Scan for the cell matching the given text and deliver its [X, Y] coordinate at center. 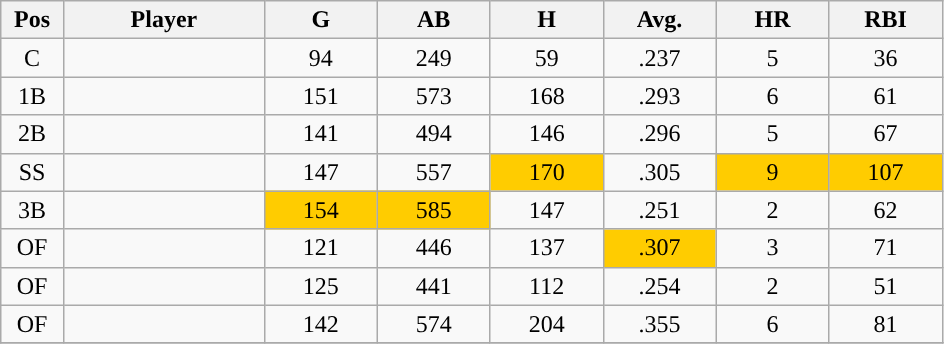
71 [886, 248]
573 [434, 96]
67 [886, 134]
.305 [660, 172]
557 [434, 172]
51 [886, 286]
1B [32, 96]
3B [32, 210]
Avg. [660, 20]
36 [886, 58]
61 [886, 96]
2B [32, 134]
9 [772, 172]
.254 [660, 286]
C [32, 58]
.237 [660, 58]
SS [32, 172]
146 [546, 134]
.251 [660, 210]
Player [164, 20]
.296 [660, 134]
446 [434, 248]
3 [772, 248]
G [320, 20]
441 [434, 286]
125 [320, 286]
141 [320, 134]
170 [546, 172]
Pos [32, 20]
204 [546, 324]
107 [886, 172]
.307 [660, 248]
249 [434, 58]
121 [320, 248]
137 [546, 248]
.355 [660, 324]
585 [434, 210]
574 [434, 324]
RBI [886, 20]
154 [320, 210]
H [546, 20]
494 [434, 134]
94 [320, 58]
112 [546, 286]
HR [772, 20]
AB [434, 20]
81 [886, 324]
151 [320, 96]
168 [546, 96]
59 [546, 58]
142 [320, 324]
62 [886, 210]
.293 [660, 96]
